Pinpoint the cell where the given text exists, returning its [x, y] midpoint coordinate. 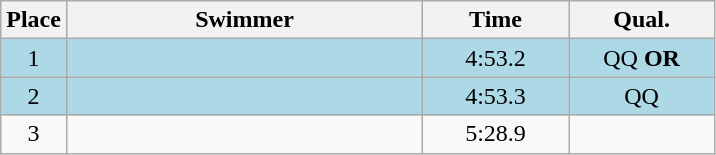
Place [34, 20]
Time [496, 20]
Swimmer [244, 20]
Qual. [642, 20]
1 [34, 58]
QQ [642, 96]
5:28.9 [496, 134]
4:53.2 [496, 58]
QQ OR [642, 58]
3 [34, 134]
4:53.3 [496, 96]
2 [34, 96]
